Return the [X, Y] coordinate for the center point of the cell that contains the specified text.  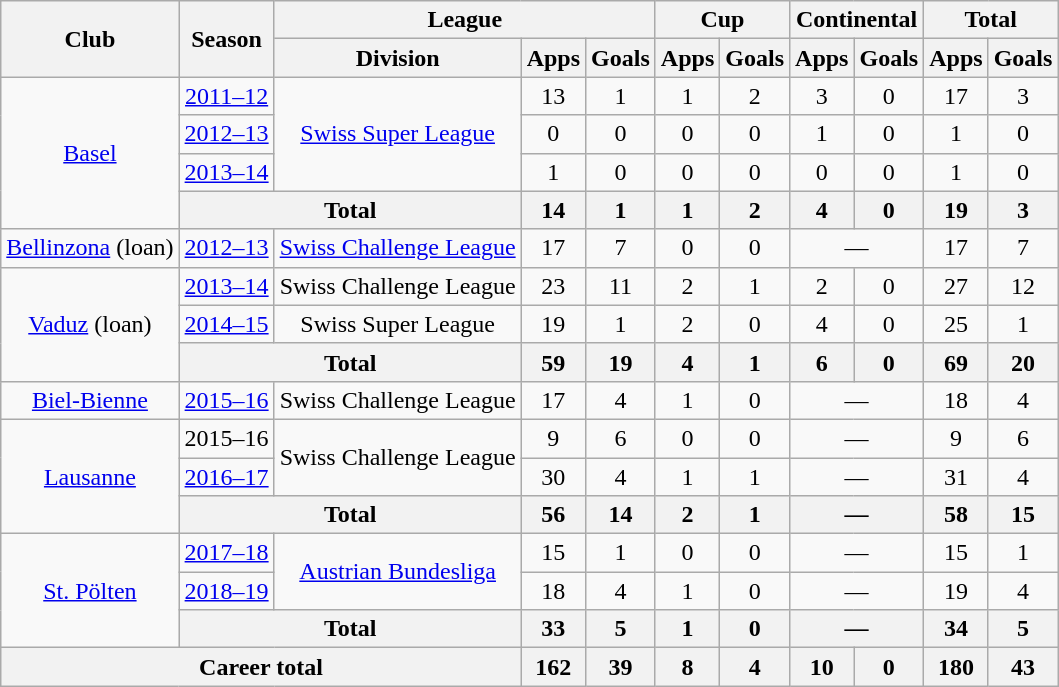
12 [1023, 286]
30 [553, 477]
Division [398, 58]
27 [956, 286]
2017–18 [226, 553]
13 [553, 96]
34 [956, 629]
Biel-Bienne [90, 400]
58 [956, 515]
69 [956, 362]
10 [822, 667]
31 [956, 477]
59 [553, 362]
League [464, 20]
180 [956, 667]
20 [1023, 362]
Basel [90, 153]
23 [553, 286]
162 [553, 667]
43 [1023, 667]
Vaduz (loan) [90, 324]
2018–19 [226, 591]
56 [553, 515]
Career total [261, 667]
33 [553, 629]
Season [226, 39]
Bellinzona (loan) [90, 248]
St. Pölten [90, 591]
Austrian Bundesliga [398, 572]
2014–15 [226, 324]
Continental [857, 20]
2016–17 [226, 477]
25 [956, 324]
8 [687, 667]
Club [90, 39]
2011–12 [226, 96]
11 [621, 286]
Lausanne [90, 476]
Cup [722, 20]
39 [621, 667]
